Search for the cell housing the specified text and yield its (X, Y) center coordinate. 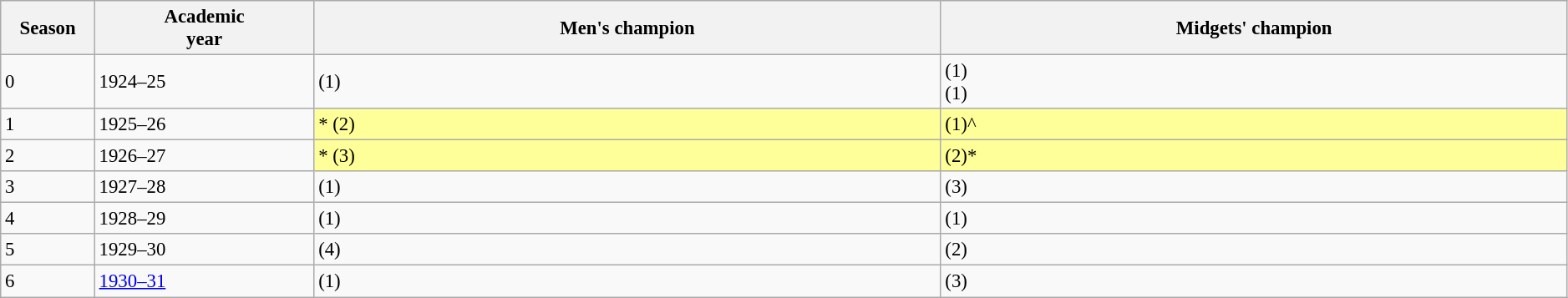
1927–28 (204, 187)
1928–29 (204, 219)
5 (48, 250)
Men's champion (627, 28)
1929–30 (204, 250)
Season (48, 28)
4 (48, 219)
1926–27 (204, 156)
1925–26 (204, 124)
* (3) (627, 156)
(2)* (1254, 156)
(4) (627, 250)
Academicyear (204, 28)
(2) (1254, 250)
1930–31 (204, 281)
Midgets' champion (1254, 28)
2 (48, 156)
(1)^ (1254, 124)
6 (48, 281)
1 (48, 124)
(1) (1) (1254, 82)
0 (48, 82)
1924–25 (204, 82)
3 (48, 187)
* (2) (627, 124)
